Scan for the cell matching the given text and deliver its (X, Y) coordinate at center. 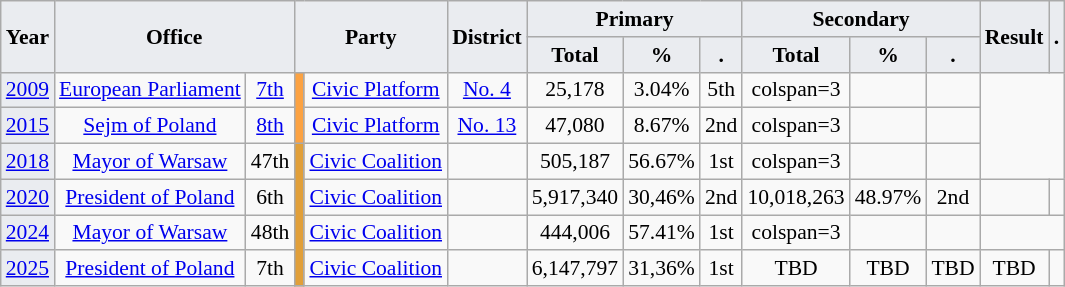
No. 4 (487, 90)
Result (1014, 36)
56.67% (662, 162)
2025 (28, 269)
2015 (28, 126)
Primary (635, 19)
8th (270, 126)
No. 13 (487, 126)
2018 (28, 162)
8.67% (662, 126)
European Parliament (150, 90)
47,080 (575, 126)
Sejm of Poland (150, 126)
30,46% (662, 197)
57.41% (662, 233)
25,178 (575, 90)
31,36% (662, 269)
Party (370, 36)
48th (270, 233)
6th (270, 197)
47th (270, 162)
444,006 (575, 233)
2024 (28, 233)
Year (28, 36)
10,018,263 (796, 197)
6,147,797 (575, 269)
2009 (28, 90)
5,917,340 (575, 197)
Office (174, 36)
505,187 (575, 162)
Secondary (860, 19)
2020 (28, 197)
3.04% (662, 90)
District (487, 36)
5th (722, 90)
48.97% (888, 197)
